Detect which cell encompasses the target text, then output its (X, Y) center coordinate. 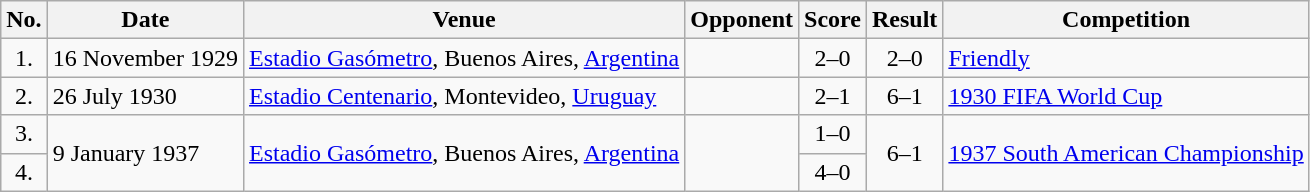
Result (904, 20)
Venue (464, 20)
9 January 1937 (145, 153)
Opponent (742, 20)
Estadio Centenario, Montevideo, Uruguay (464, 96)
4–0 (833, 172)
1. (24, 58)
Friendly (1126, 58)
1930 FIFA World Cup (1126, 96)
4. (24, 172)
1937 South American Championship (1126, 153)
26 July 1930 (145, 96)
1–0 (833, 134)
2–1 (833, 96)
Date (145, 20)
16 November 1929 (145, 58)
No. (24, 20)
Score (833, 20)
Competition (1126, 20)
3. (24, 134)
2. (24, 96)
